From the cell containing the given text, extract its center point as (x, y) coordinate. 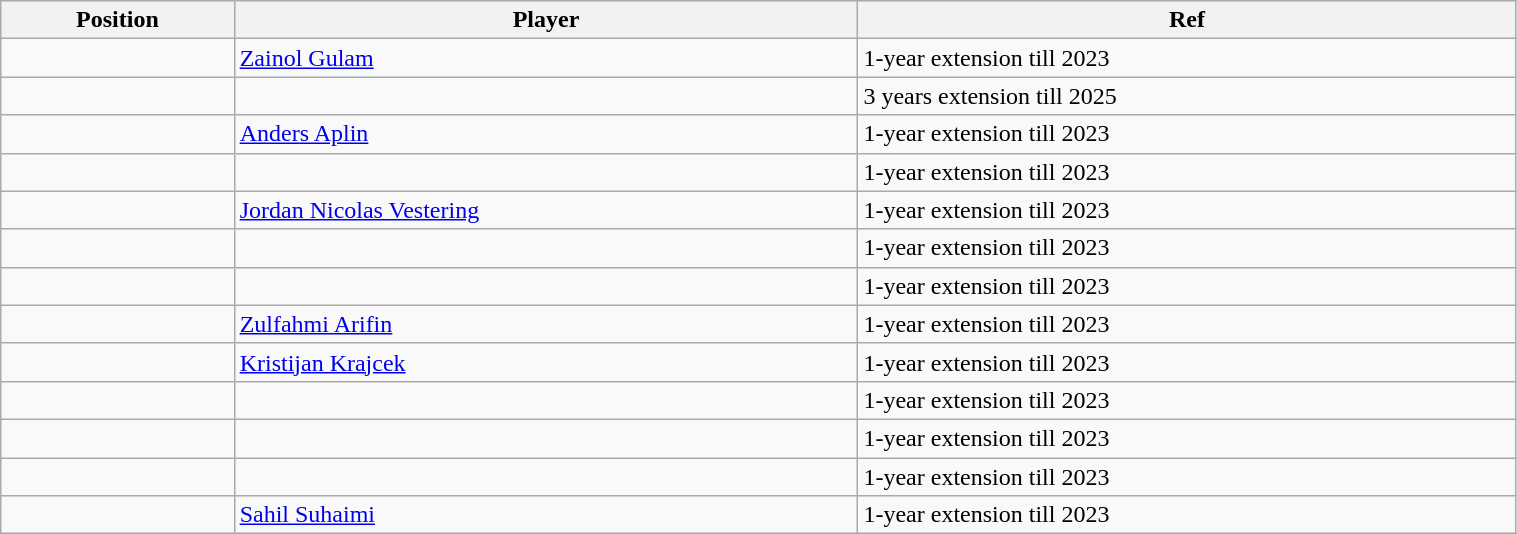
Jordan Nicolas Vestering (546, 210)
Sahil Suhaimi (546, 515)
Anders Aplin (546, 134)
Ref (1187, 20)
Zainol Gulam (546, 58)
Position (118, 20)
Kristijan Krajcek (546, 362)
3 years extension till 2025 (1187, 96)
Zulfahmi Arifin (546, 324)
Player (546, 20)
